Search for the cell housing the specified text and yield its (x, y) center coordinate. 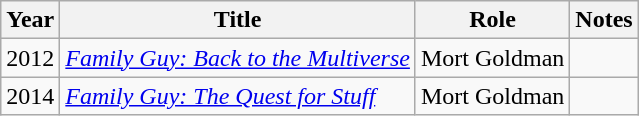
2014 (30, 96)
Year (30, 20)
Title (238, 20)
2012 (30, 58)
Family Guy: Back to the Multiverse (238, 58)
Family Guy: The Quest for Stuff (238, 96)
Role (492, 20)
Notes (604, 20)
